Return [X, Y] of the center of cell containing provided text 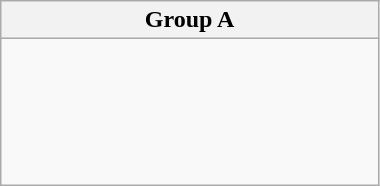
Group A [190, 20]
